Determine the (x, y) coordinate at the center of the cell enclosing the given text.  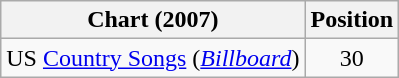
30 (352, 58)
Chart (2007) (153, 20)
Position (352, 20)
US Country Songs (Billboard) (153, 58)
